Capture the cell that displays the provided text and extract its [x, y] central coordinate. 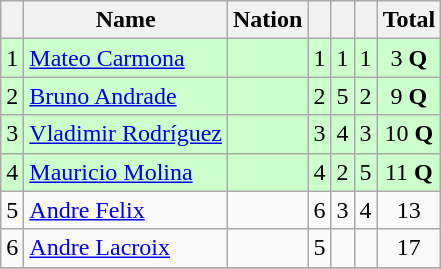
3 Q [409, 58]
Andre Lacroix [126, 248]
13 [409, 210]
9 Q [409, 96]
Nation [268, 20]
Andre Felix [126, 210]
17 [409, 248]
Mauricio Molina [126, 172]
Bruno Andrade [126, 96]
11 Q [409, 172]
10 Q [409, 134]
Mateo Carmona [126, 58]
Name [126, 20]
Vladimir Rodríguez [126, 134]
Total [409, 20]
